Detect which cell encompasses the target text, then output its (X, Y) center coordinate. 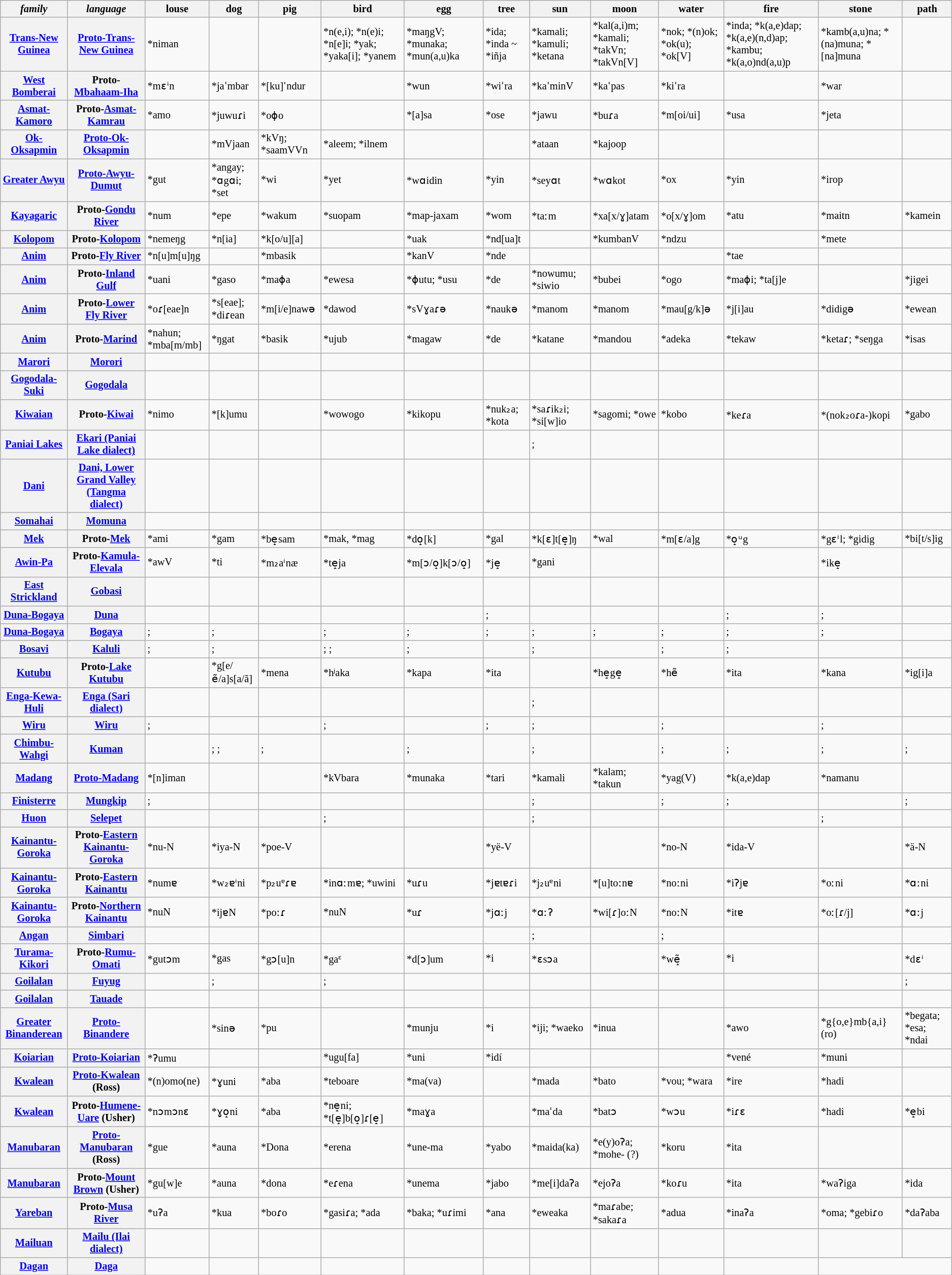
Selepet (107, 818)
*no-N (691, 847)
*mɛⁱn (177, 86)
*adeka (691, 339)
*hẽ (691, 673)
*kumbanV (625, 239)
Proto-Kolopom (107, 239)
path (927, 9)
Proto-Binandere (107, 1028)
*ewean (927, 309)
*war (860, 86)
*ɛsɔa (560, 959)
*suopam (363, 216)
Proto-Mbahaam-Iha (107, 86)
*[k]umu (234, 415)
*gasiɾa; *ada (363, 1213)
*maˈda (560, 1111)
*wiˈra (507, 86)
Proto-Eastern Kainantu-Goroka (107, 847)
*oː[ɾ/j] (860, 912)
Yareban (34, 1213)
*eɾena (363, 1183)
Marori (34, 362)
Proto-Kiwai (107, 415)
*mada (560, 1081)
Proto-Humene-Uare (Usher) (107, 1111)
*kamein (927, 216)
Kolopom (34, 239)
*usa (771, 115)
*gabo (927, 415)
*ti (234, 562)
*ami (177, 538)
Asmat-Kamoro (34, 115)
*eweaka (560, 1213)
*oːni (860, 883)
Morori (107, 362)
*ida-V (771, 847)
Awin-Pa (34, 562)
*taːm (560, 216)
*hʲaka (363, 673)
Simbari (107, 935)
*daʔaba (927, 1213)
*m[oi/ui] (691, 115)
*w₂ɐⁱni (234, 883)
Ok-Oksapmin (34, 144)
Proto-Rumu-Omati (107, 959)
*itɐ (771, 912)
*bi[t/s]ig (927, 538)
*k[ɛ]t[e̝]ŋ (560, 538)
*namanu (860, 778)
Proto-Gondu River (107, 216)
*wom (507, 216)
Paniai Lakes (34, 444)
*begata; *esa; *ndai (927, 1028)
Proto-Eastern Kainantu (107, 883)
*kikopu (444, 415)
*keɾa (771, 415)
*ijɐN (234, 912)
*inda; *k(a,e)dap; *k(a,e)(n,d)ap; *kambu; *k(a,o)nd(a,u)p (771, 44)
*ɣuni (234, 1081)
*une-ma (444, 1147)
moon (625, 9)
dog (234, 9)
*ida; *inda ~ *iñja (507, 44)
*amo (177, 115)
*ndzu (691, 239)
*jɐtɐɾi (507, 883)
*nuk₂a; *kota (507, 415)
*ɑːʔ (560, 912)
*s[eae]; *diɾean (234, 309)
*munaka (444, 778)
Enga-Kewa-Huli (34, 702)
family (34, 9)
*kanV (444, 256)
*kVŋ; *saamVVn (289, 144)
*p₂uᵄɾɐ (289, 883)
Finisterre (34, 801)
*dawod (363, 309)
*kua (234, 1213)
Huon (34, 818)
*n[ia] (234, 239)
*[ku]ˈndur (289, 86)
Fuyug (107, 981)
Ekari (Paniai Lake dialect) (107, 444)
Daga (107, 1266)
*gaᵋ (363, 959)
Chimbu-Wahgi (34, 749)
*dɛⁱ (927, 959)
*nahun; *mba[m/mb] (177, 339)
Enga (Sari dialect) (107, 702)
*ana (507, 1213)
*numɐ (177, 883)
*munju (444, 1028)
*ose (507, 115)
*[u]toːnɐ (625, 883)
*jaˈmbar (234, 86)
*ike̝ (860, 562)
*tekaw (771, 339)
*g{o,e}mb{a,i}(ro) (860, 1028)
*j[i]au (771, 309)
Bogaya (107, 632)
Mailuan (34, 1243)
Kayagaric (34, 216)
*xa[x/ɣ]atam (625, 216)
*uni (444, 1058)
*yabo (507, 1147)
*mak, *mag (363, 538)
*angay; *ɑgɑi; *set (234, 180)
*didigə (860, 309)
*o[x/ɣ]om (691, 216)
Kuman (107, 749)
*gal (507, 538)
*iji; *waeko (560, 1028)
*kapa (444, 673)
*gani (560, 562)
*nimo (177, 415)
Proto-Marind (107, 339)
*sagomi; *owe (625, 415)
*nowumu; *siwio (560, 279)
Gobasi (107, 591)
*ɸutu; *usu (444, 279)
*m[ɔ/o̝]k[ɔ/o̝] (444, 562)
*tae (771, 256)
Proto-Ok-Oksapmin (107, 144)
*oɸo (289, 115)
*Dona (289, 1147)
*ewesa (363, 279)
*jigei (927, 279)
Momuna (107, 521)
*gas (234, 959)
*uɾu (444, 883)
*awV (177, 562)
*magaw (444, 339)
*kamali; *kamuli; *ketana (560, 44)
Madang (34, 778)
*nok; *(n)ok; *ok(u); *ok[V] (691, 44)
*yë-V (507, 847)
*e(y)oʔa; *mohe- (?) (625, 1147)
*uɾ (444, 912)
*pu (289, 1028)
*gaso (234, 279)
*maɸi; *ta[j]e (771, 279)
*ɑːj (927, 912)
Greater Binanderean (34, 1028)
Dani, Lower Grand Valley (Tangma dialect) (107, 486)
*poːɾ (289, 912)
*jeta (860, 115)
*inaʔa (771, 1213)
*d[ɔ]um (444, 959)
*adua (691, 1213)
*katane (560, 339)
*tari (507, 778)
*[n]iman (177, 778)
*nde (507, 256)
*atu (771, 216)
*maŋgV; *munaka; *mun(a,u)ka (444, 44)
*ketaɾ; *seŋga (860, 339)
Proto-Musa River (107, 1213)
*e̝bi (927, 1111)
*gue (177, 1147)
Proto-Koiarian (107, 1058)
sun (560, 9)
*kajoop (625, 144)
*n(e,i); *n(e)i; *n[e]i; *yak; *yaka[i]; *yanem (363, 44)
*sinә (234, 1028)
*me[i]daʔa (560, 1183)
East Strickland (34, 591)
Proto-Lake Kutubu (107, 673)
*gu[w]e (177, 1183)
*nu-N (177, 847)
*mau[g/k]ə (691, 309)
*koɾu (691, 1183)
*oɾ[eae]n (177, 309)
language (107, 9)
*epe (234, 216)
*wẽ̝ (691, 959)
*bato (625, 1081)
*muni (860, 1058)
*iya-N (234, 847)
*mena (289, 673)
*vou; *wara (691, 1081)
Proto-Fly River (107, 256)
*jawu (560, 115)
*wɔu (691, 1111)
*maida(ka) (560, 1147)
Koiarian (34, 1058)
*m[ɛ/a]g (691, 538)
*wɑkot (625, 180)
Kaluli (107, 649)
*kVbara (363, 778)
*k[o/u][a] (289, 239)
*buɾa (625, 115)
*boɾo (289, 1213)
*o̝ᵘg (771, 538)
*map-jaxam (444, 216)
*teboare (363, 1081)
*wal (625, 538)
*kiˈra (691, 86)
*ne̝ni; *t[e̝]b[o̝]ɾ[e̝] (363, 1111)
*waʔiga (860, 1183)
*batɔ (625, 1111)
West Bomberai (34, 86)
*koru (691, 1147)
Somahai (34, 521)
Turama-Kikori (34, 959)
*gɛⁱl; *gidig (860, 538)
Bosavi (34, 649)
*kobo (691, 415)
*iɾɛ (771, 1111)
*ataan (560, 144)
*dona (289, 1183)
Proto-Mount Brown (Usher) (107, 1183)
*be̝sam (289, 538)
Gogodala (107, 385)
*mVjaan (234, 144)
louse (177, 9)
*awo (771, 1028)
*noːni (691, 883)
*mandou (625, 339)
*maɾabe; *sakaɾa (625, 1213)
*kaˈminV (560, 86)
*je̝ (507, 562)
*wi (289, 180)
*niman (177, 44)
Mungkip (107, 801)
*unema (444, 1183)
Mailu (Ilai dialect) (107, 1243)
*mete (860, 239)
*ma(va) (444, 1081)
*ejoʔa (625, 1183)
*bubei (625, 279)
Dagan (34, 1266)
*idí (507, 1058)
*ŋgat (234, 339)
*nd[ua]t (507, 239)
*num (177, 216)
*kana (860, 673)
Gogodala-Suki (34, 385)
*kal(a,i)m; *kamali; *takVn; *takVn[V] (625, 44)
*g[e/ẽ/a]s[a/ã] (234, 673)
*kamb(a,u)na; *(na)muna; *[na]muna (860, 44)
Proto-Madang (107, 778)
*ire (771, 1081)
*mbasik (289, 256)
*saɾik₂i; *si[w]io (560, 415)
*gam (234, 538)
*kalam; *takun (625, 778)
Kutubu (34, 673)
*naukə (507, 309)
Proto-Manubaran (Ross) (107, 1147)
*ujub (363, 339)
Duna (107, 615)
pig (289, 9)
*m[i/e]nawə (289, 309)
water (691, 9)
Proto-Kamula-Elevala (107, 562)
Angan (34, 935)
*ogo (691, 279)
*n[u]m[u]ŋg (177, 256)
*sVɣaɾə (444, 309)
*ugu[fa] (363, 1058)
tree (507, 9)
*do̝[k] (444, 538)
Dani (34, 486)
egg (444, 9)
*wakum (289, 216)
*ida (927, 1183)
*ɣo̝ni (234, 1111)
*kamali (560, 778)
*uani (177, 279)
*juwuɾi (234, 115)
fire (771, 9)
Greater Awyu (34, 180)
*yet (363, 180)
*k(a,e)dap (771, 778)
*maɸa (289, 279)
*wɑidin (444, 180)
*uak (444, 239)
*oma; *gebiɾo (860, 1213)
*yag(V) (691, 778)
Proto-Northern Kainantu (107, 912)
*ɑːni (927, 883)
*baka; *uɾimi (444, 1213)
*maɣa (444, 1111)
*seyɑt (560, 180)
stone (860, 9)
*ä-N (927, 847)
*inɑːmɐ; *uwini (363, 883)
*basik (289, 339)
Tauade (107, 999)
*m₂aⁱnæ (289, 562)
*ʔumu (177, 1058)
*ig[i]a (927, 673)
Proto-Asmat-Kamrau (107, 115)
*(nok₂oɾa-)kopi (860, 415)
Kiwaian (34, 415)
*gutɔm (177, 959)
*uʔa (177, 1213)
*wi[ɾ]oːN (625, 912)
*vené (771, 1058)
*j₂uᵄni (560, 883)
*irop (860, 180)
Mek (34, 538)
Proto-Awyu-Dumut (107, 180)
*kaˈpas (625, 86)
Proto-Lower Fly River (107, 309)
*aleem; *ilnem (363, 144)
*wun (444, 86)
Trans-New Guinea (34, 44)
*[a]sa (444, 115)
*isas (927, 339)
*nemeŋg (177, 239)
*he̝ge̝ (625, 673)
*jabo (507, 1183)
*(n)omo(ne) (177, 1081)
*gɔ[u]n (289, 959)
*te̝ja (363, 562)
*noːN (691, 912)
*iʔjɐ (771, 883)
*jɑːj (507, 912)
*gut (177, 180)
*ox (691, 180)
Proto-Trans-New Guinea (107, 44)
*maitn (860, 216)
*nɔmɔnɛ (177, 1111)
bird (363, 9)
*erena (363, 1147)
*inua (625, 1028)
Proto-Inland Gulf (107, 279)
Proto-Mek (107, 538)
*poe-V (289, 847)
*wowogo (363, 415)
Proto-Kwalean (Ross) (107, 1081)
